Locate the cell with the specified text and output its (X, Y) center coordinate. 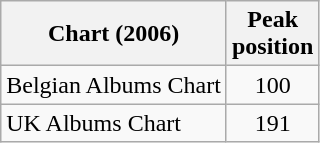
100 (272, 85)
191 (272, 123)
Belgian Albums Chart (114, 85)
Chart (2006) (114, 34)
Peakposition (272, 34)
UK Albums Chart (114, 123)
